For the text-containing cell, return its midpoint in (x, y) coordinate format. 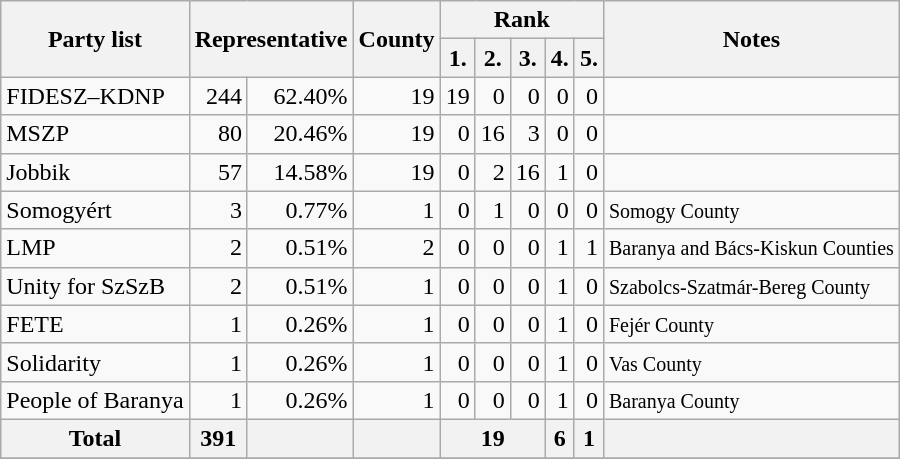
4. (560, 58)
County (396, 39)
Baranya and Bács-Kiskun Counties (751, 248)
Total (95, 438)
244 (218, 96)
62.40% (300, 96)
Somogyért (95, 210)
Szabolcs-Szatmár-Bereg County (751, 286)
Unity for SzSzB (95, 286)
Notes (751, 39)
391 (218, 438)
1. (458, 58)
0.77% (300, 210)
MSZP (95, 134)
6 (560, 438)
Fejér County (751, 324)
People of Baranya (95, 400)
2. (492, 58)
Jobbik (95, 172)
FETE (95, 324)
LMP (95, 248)
Baranya County (751, 400)
Vas County (751, 362)
Somogy County (751, 210)
5. (588, 58)
Rank (522, 20)
Representative (271, 39)
80 (218, 134)
57 (218, 172)
Party list (95, 39)
FIDESZ–KDNP (95, 96)
20.46% (300, 134)
14.58% (300, 172)
Solidarity (95, 362)
3. (528, 58)
